Detect which cell encompasses the target text, then output its (x, y) center coordinate. 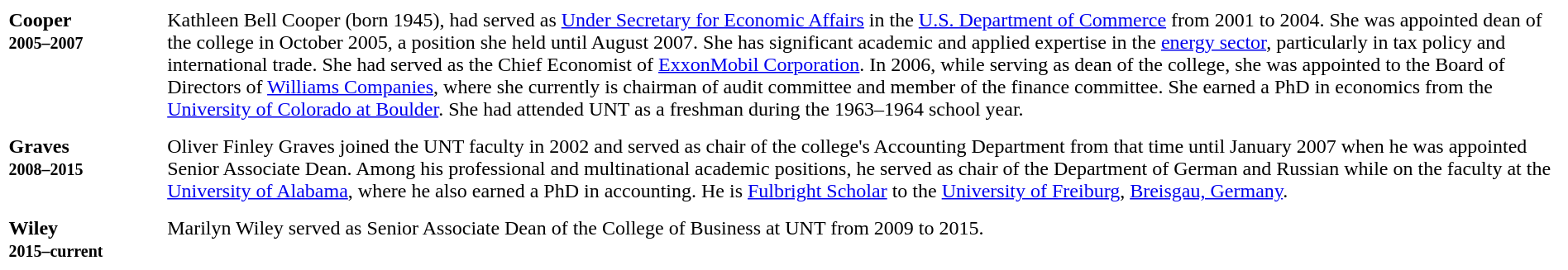
Cooper2005–2007 (81, 64)
Wiley2015–current (81, 239)
Marilyn Wiley served as Senior Associate Dean of the College of Business at UNT from 2009 to 2015. (863, 239)
Graves2008–2015 (81, 168)
